Detect which cell encompasses the target text, then output its [X, Y] center coordinate. 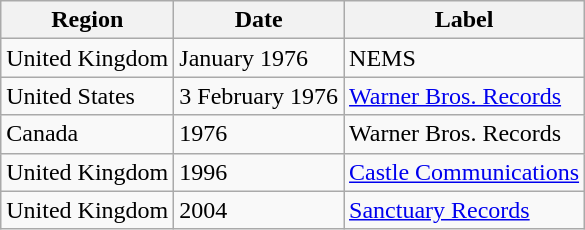
2004 [259, 210]
1976 [259, 134]
1996 [259, 172]
Castle Communications [464, 172]
Sanctuary Records [464, 210]
Canada [88, 134]
Date [259, 20]
United States [88, 96]
January 1976 [259, 58]
3 February 1976 [259, 96]
Region [88, 20]
Label [464, 20]
NEMS [464, 58]
